For the text-containing cell, return its midpoint in [X, Y] coordinate format. 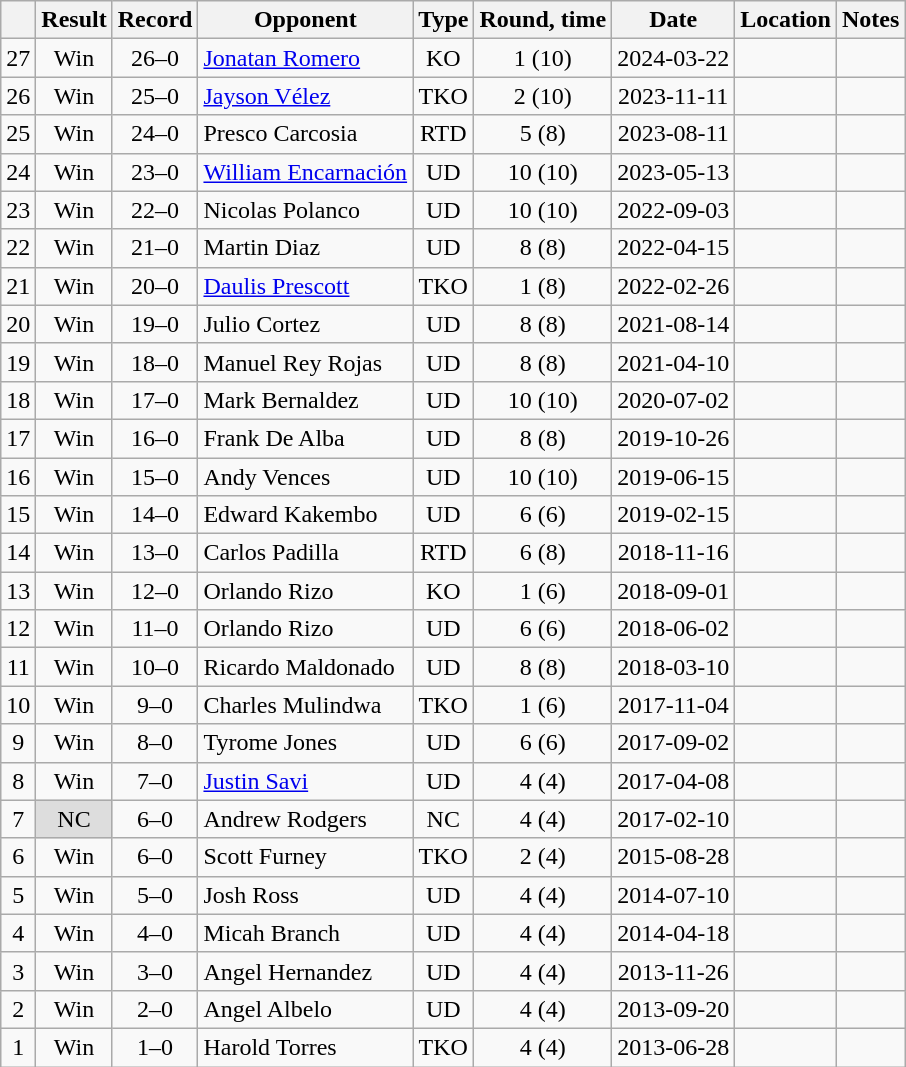
14–0 [155, 515]
25 [18, 134]
Type [444, 20]
Andrew Rodgers [306, 819]
Ricardo Maldonado [306, 667]
13–0 [155, 553]
Angel Albelo [306, 1009]
17 [18, 438]
6 [18, 857]
Charles Mulindwa [306, 705]
26–0 [155, 58]
21 [18, 286]
18 [18, 400]
Julio Cortez [306, 324]
12 [18, 629]
Manuel Rey Rojas [306, 362]
2019-02-15 [674, 515]
4 [18, 933]
Result [74, 20]
Edward Kakembo [306, 515]
Record [155, 20]
2017-02-10 [674, 819]
18–0 [155, 362]
2023-11-11 [674, 96]
2021-04-10 [674, 362]
7–0 [155, 781]
8–0 [155, 743]
1 (10) [543, 58]
19 [18, 362]
13 [18, 591]
1–0 [155, 1047]
2018-09-01 [674, 591]
2019-10-26 [674, 438]
27 [18, 58]
11 [18, 667]
Micah Branch [306, 933]
1 (8) [543, 286]
24–0 [155, 134]
14 [18, 553]
25–0 [155, 96]
Andy Vences [306, 477]
3 [18, 971]
Scott Furney [306, 857]
2022-04-15 [674, 248]
Location [786, 20]
2014-07-10 [674, 895]
8 [18, 781]
2020-07-02 [674, 400]
5 [18, 895]
22 [18, 248]
3–0 [155, 971]
Justin Savi [306, 781]
21–0 [155, 248]
Angel Hernandez [306, 971]
10 [18, 705]
2–0 [155, 1009]
2018-03-10 [674, 667]
5–0 [155, 895]
Daulis Prescott [306, 286]
2013-11-26 [674, 971]
9–0 [155, 705]
Frank De Alba [306, 438]
17–0 [155, 400]
Opponent [306, 20]
9 [18, 743]
2013-09-20 [674, 1009]
24 [18, 172]
2024-03-22 [674, 58]
1 [18, 1047]
Jayson Vélez [306, 96]
22–0 [155, 210]
Martin Diaz [306, 248]
Jonatan Romero [306, 58]
2 (10) [543, 96]
4–0 [155, 933]
2022-02-26 [674, 286]
2022-09-03 [674, 210]
2017-04-08 [674, 781]
Notes [870, 20]
2019-06-15 [674, 477]
20 [18, 324]
23 [18, 210]
Mark Bernaldez [306, 400]
12–0 [155, 591]
2 (4) [543, 857]
2021-08-14 [674, 324]
26 [18, 96]
Date [674, 20]
11–0 [155, 629]
Presco Carcosia [306, 134]
15–0 [155, 477]
10–0 [155, 667]
23–0 [155, 172]
16–0 [155, 438]
2017-11-04 [674, 705]
Harold Torres [306, 1047]
William Encarnación [306, 172]
Josh Ross [306, 895]
2018-11-16 [674, 553]
7 [18, 819]
15 [18, 515]
Carlos Padilla [306, 553]
2018-06-02 [674, 629]
6 (8) [543, 553]
2017-09-02 [674, 743]
Round, time [543, 20]
19–0 [155, 324]
Tyrome Jones [306, 743]
20–0 [155, 286]
2 [18, 1009]
2023-08-11 [674, 134]
2015-08-28 [674, 857]
16 [18, 477]
2014-04-18 [674, 933]
Nicolas Polanco [306, 210]
2023-05-13 [674, 172]
5 (8) [543, 134]
2013-06-28 [674, 1047]
